Extract the [x, y] coordinate from the center of the cell holding the provided text.  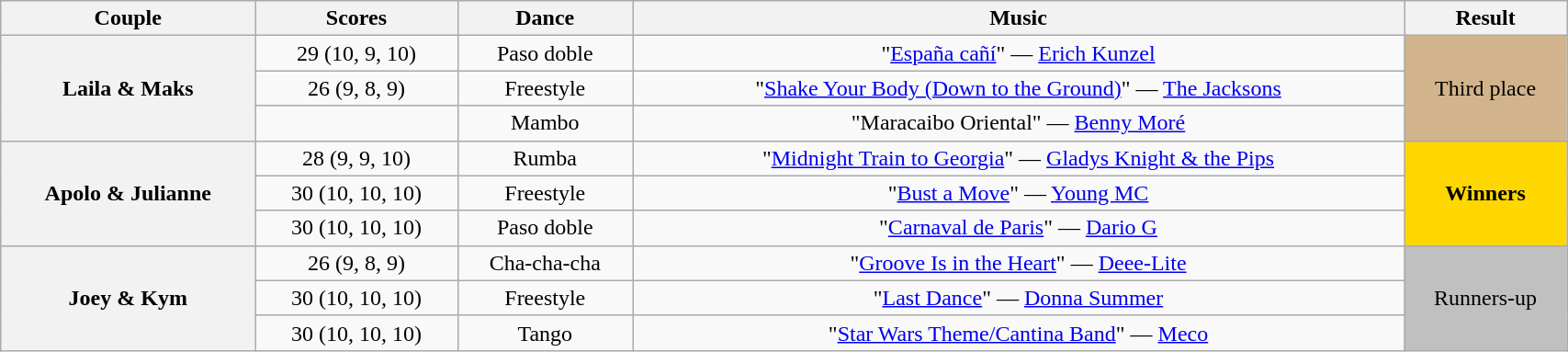
Rumba [545, 158]
Apolo & Julianne [129, 193]
28 (9, 9, 10) [356, 158]
29 (10, 9, 10) [356, 53]
Laila & Maks [129, 88]
Dance [545, 18]
"Last Dance" — Donna Summer [1019, 298]
"Maracaibo Oriental" — Benny Moré [1019, 123]
"Groove Is in the Heart" — Deee-Lite [1019, 263]
"Carnaval de Paris" — Dario G [1019, 228]
"Midnight Train to Georgia" — Gladys Knight & the Pips [1019, 158]
Runners-up [1484, 298]
"España cañí" — Erich Kunzel [1019, 53]
Tango [545, 333]
"Shake Your Body (Down to the Ground)" — The Jacksons [1019, 88]
Third place [1484, 88]
Result [1484, 18]
Winners [1484, 193]
Scores [356, 18]
Couple [129, 18]
Mambo [545, 123]
"Bust a Move" — Young MC [1019, 193]
Cha-cha-cha [545, 263]
"Star Wars Theme/Cantina Band" — Meco [1019, 333]
Music [1019, 18]
Joey & Kym [129, 298]
